Pinpoint the cell where the given text exists, returning its [X, Y] midpoint coordinate. 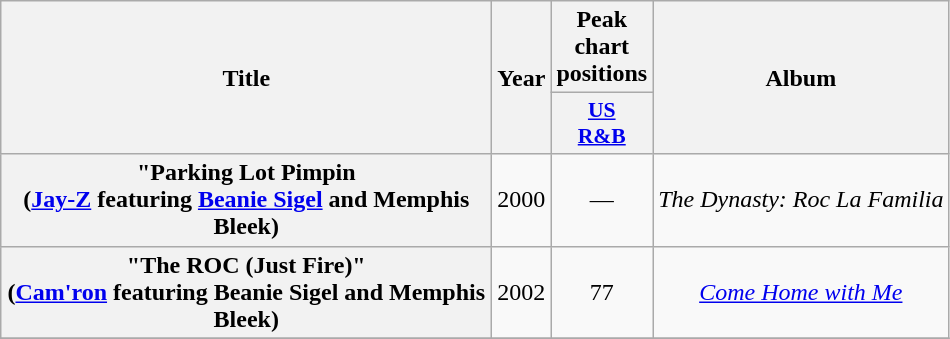
Peak chart positions [602, 47]
Come Home with Me [801, 292]
USR&B [602, 124]
77 [602, 292]
"The ROC (Just Fire)"(Cam'ron featuring Beanie Sigel and Memphis Bleek) [246, 292]
Year [522, 78]
Album [801, 78]
Title [246, 78]
"Parking Lot Pimpin(Jay-Z featuring Beanie Sigel and Memphis Bleek) [246, 200]
— [602, 200]
2002 [522, 292]
2000 [522, 200]
The Dynasty: Roc La Familia [801, 200]
